Pinpoint the cell where the given text exists, returning its [X, Y] midpoint coordinate. 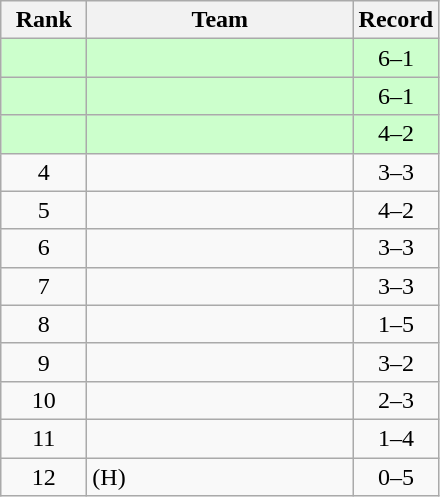
Rank [44, 20]
9 [44, 362]
Team [220, 20]
0–5 [396, 477]
10 [44, 400]
11 [44, 438]
12 [44, 477]
6 [44, 248]
8 [44, 324]
(H) [220, 477]
1–4 [396, 438]
3–2 [396, 362]
4 [44, 172]
5 [44, 210]
1–5 [396, 324]
Record [396, 20]
7 [44, 286]
2–3 [396, 400]
